Return (x, y) of the center of cell containing provided text 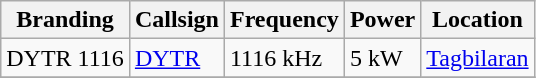
Power (382, 20)
5 kW (382, 58)
Callsign (176, 20)
DYTR (176, 58)
Branding (66, 20)
1116 kHz (284, 58)
Tagbilaran (478, 58)
Location (478, 20)
DYTR 1116 (66, 58)
Frequency (284, 20)
